Capture the cell that displays the provided text and extract its (x, y) central coordinate. 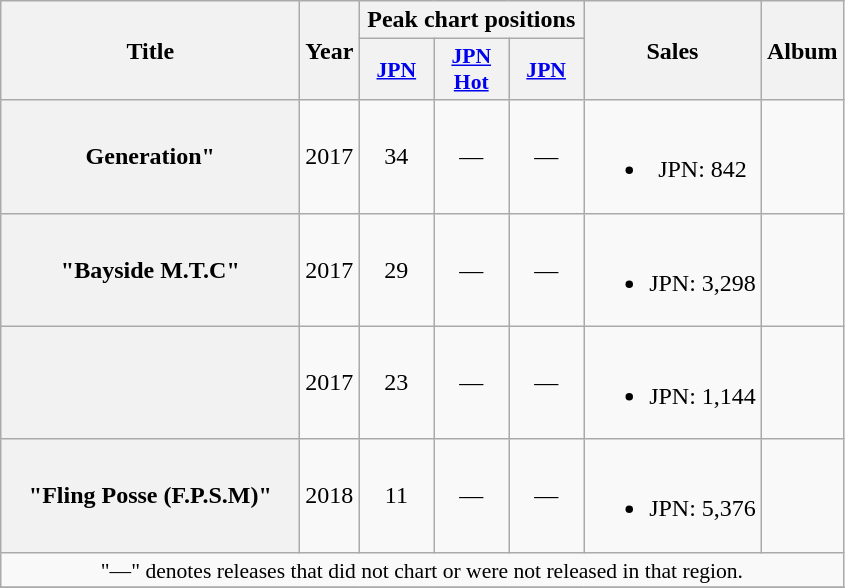
Peak chart positions (472, 20)
Sales (673, 50)
2018 (330, 496)
JPN: 842 (673, 156)
Year (330, 50)
Album (802, 50)
34 (396, 156)
JPN: 1,144 (673, 382)
Generation" (150, 156)
"—" denotes releases that did not chart or were not released in that region. (422, 570)
"Fling Posse (F.P.S.M)" (150, 496)
JPNHot (472, 70)
JPN: 5,376 (673, 496)
"Bayside M.T.C" (150, 270)
JPN: 3,298 (673, 270)
11 (396, 496)
23 (396, 382)
Title (150, 50)
29 (396, 270)
